Output the [x, y] coordinate of the center of the cell containing the given text.  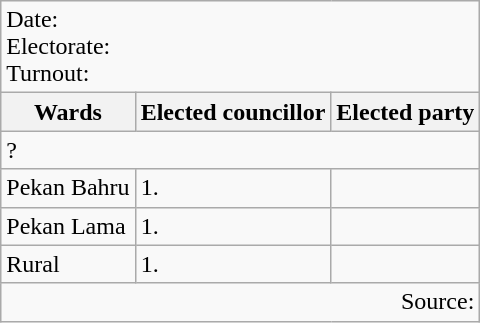
? [240, 150]
Pekan Lama [68, 226]
Rural [68, 264]
Source: [240, 302]
Elected party [406, 112]
Wards [68, 112]
Pekan Bahru [68, 188]
Elected councillor [233, 112]
Date: Electorate: Turnout: [240, 47]
